Search for the cell housing the specified text and yield its (X, Y) center coordinate. 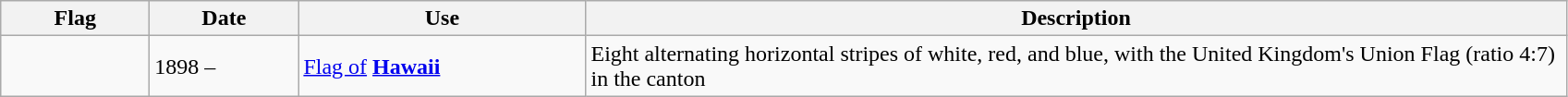
Eight alternating horizontal stripes of white, red, and blue, with the United Kingdom's Union Flag (ratio 4:7) in the canton (1076, 67)
Description (1076, 18)
Flag of Hawaii (442, 67)
Flag (76, 18)
Date (224, 18)
Use (442, 18)
1898 – (224, 67)
